Return the [X, Y] coordinate for the center point of the cell that contains the specified text.  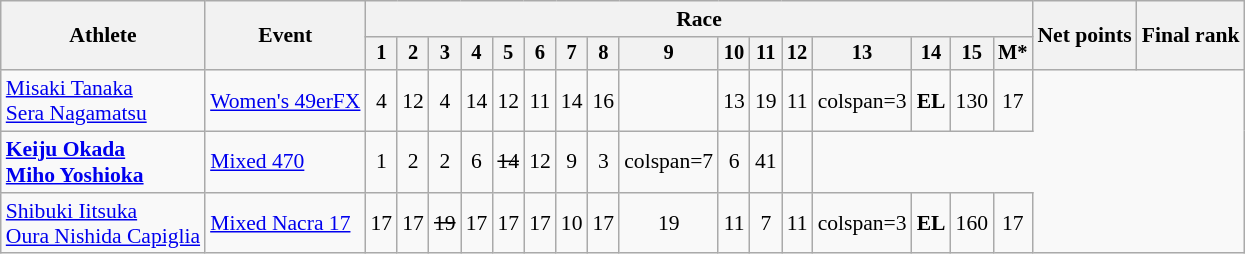
Misaki TanakaSera Nagamatsu [103, 100]
Race [700, 19]
41 [766, 162]
Women's 49erFX [285, 100]
130 [972, 100]
Final rank [1191, 36]
8 [603, 54]
M* [1012, 54]
Net points [1084, 36]
Mixed Nacra 17 [285, 224]
5 [508, 54]
colspan=7 [668, 162]
Keiju OkadaMiho Yoshioka [103, 162]
16 [603, 100]
Shibuki IitsukaOura Nishida Capiglia [103, 224]
Mixed 470 [285, 162]
Athlete [103, 36]
Event [285, 36]
15 [972, 54]
160 [972, 224]
